Search for the cell housing the specified text and yield its (X, Y) center coordinate. 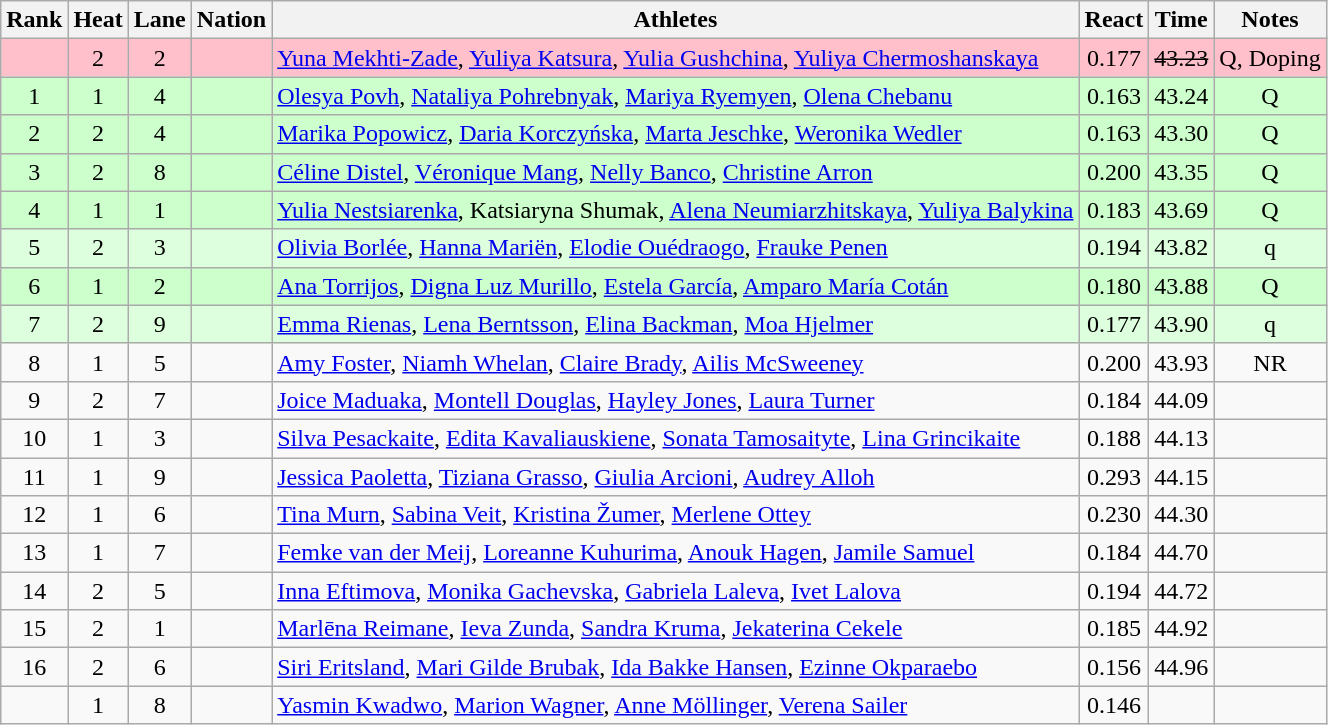
Amy Foster, Niamh Whelan, Claire Brady, Ailis McSweeney (676, 362)
43.30 (1182, 134)
44.13 (1182, 438)
0.293 (1114, 477)
13 (34, 553)
Siri Eritsland, Mari Gilde Brubak, Ida Bakke Hansen, Ezinne Okparaebo (676, 667)
Marlēna Reimane, Ieva Zunda, Sandra Kruma, Jekaterina Cekele (676, 629)
43.24 (1182, 96)
0.180 (1114, 286)
0.156 (1114, 667)
Femke van der Meij, Loreanne Kuhurima, Anouk Hagen, Jamile Samuel (676, 553)
44.96 (1182, 667)
Joice Maduaka, Montell Douglas, Hayley Jones, Laura Turner (676, 400)
Q, Doping (1270, 58)
43.93 (1182, 362)
Time (1182, 20)
Rank (34, 20)
0.183 (1114, 210)
0.188 (1114, 438)
16 (34, 667)
44.09 (1182, 400)
Olivia Borlée, Hanna Mariën, Elodie Ouédraogo, Frauke Penen (676, 248)
14 (34, 591)
43.35 (1182, 172)
Emma Rienas, Lena Berntsson, Elina Backman, Moa Hjelmer (676, 324)
44.72 (1182, 591)
0.185 (1114, 629)
Marika Popowicz, Daria Korczyńska, Marta Jeschke, Weronika Wedler (676, 134)
12 (34, 515)
Heat (98, 20)
Notes (1270, 20)
10 (34, 438)
43.82 (1182, 248)
43.23 (1182, 58)
Nation (231, 20)
Jessica Paoletta, Tiziana Grasso, Giulia Arcioni, Audrey Alloh (676, 477)
Yulia Nestsiarenka, Katsiaryna Shumak, Alena Neumiarzhitskaya, Yuliya Balykina (676, 210)
Yasmin Kwadwo, Marion Wagner, Anne Möllinger, Verena Sailer (676, 705)
44.15 (1182, 477)
43.69 (1182, 210)
44.92 (1182, 629)
44.70 (1182, 553)
NR (1270, 362)
43.90 (1182, 324)
Athletes (676, 20)
11 (34, 477)
Inna Eftimova, Monika Gachevska, Gabriela Laleva, Ivet Lalova (676, 591)
43.88 (1182, 286)
Ana Torrijos, Digna Luz Murillo, Estela García, Amparo María Cotán (676, 286)
Lane (160, 20)
44.30 (1182, 515)
Céline Distel, Véronique Mang, Nelly Banco, Christine Arron (676, 172)
0.230 (1114, 515)
Tina Murn, Sabina Veit, Kristina Žumer, Merlene Ottey (676, 515)
15 (34, 629)
Olesya Povh, Nataliya Pohrebnyak, Mariya Ryemyen, Olena Chebanu (676, 96)
Silva Pesackaite, Edita Kavaliauskiene, Sonata Tamosaityte, Lina Grincikaite (676, 438)
React (1114, 20)
Yuna Mekhti-Zade, Yuliya Katsura, Yulia Gushchina, Yuliya Chermoshanskaya (676, 58)
0.146 (1114, 705)
